Extract the (X, Y) coordinate from the center of the cell holding the provided text.  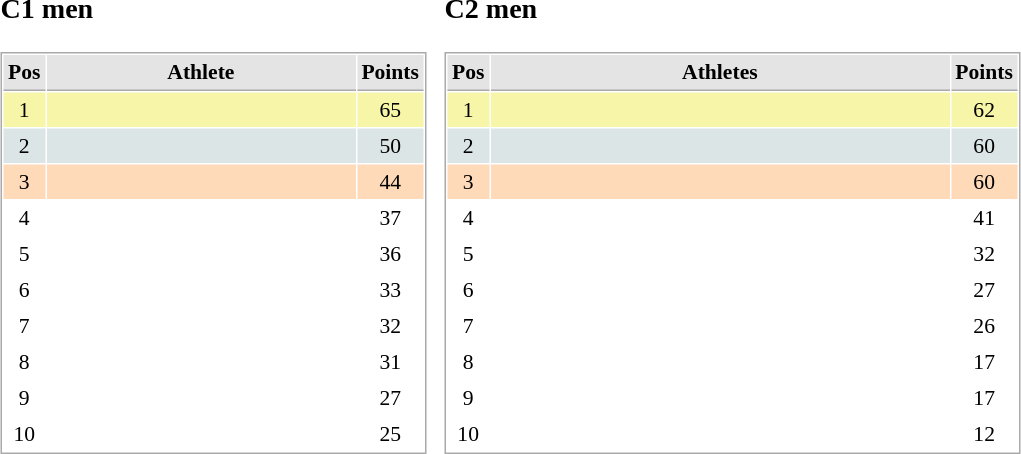
44 (390, 182)
12 (984, 434)
Athletes (720, 74)
50 (390, 146)
25 (390, 434)
36 (390, 254)
31 (390, 362)
37 (390, 218)
41 (984, 218)
65 (390, 110)
Athlete (200, 74)
62 (984, 110)
33 (390, 290)
26 (984, 326)
